For the text-containing cell, return its midpoint in (x, y) coordinate format. 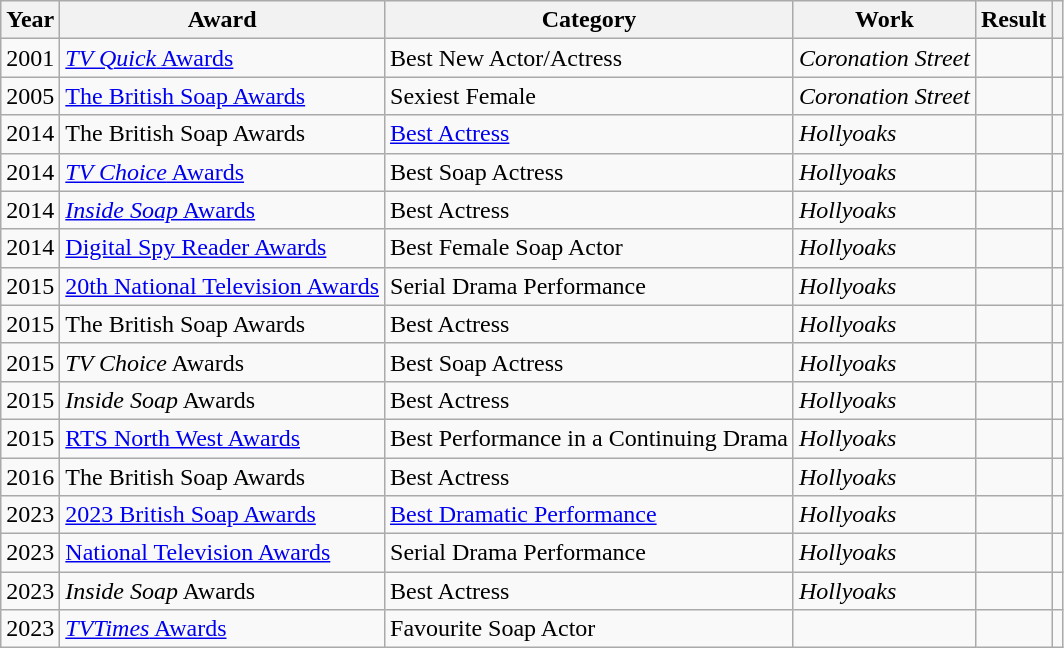
Award (222, 20)
Best Female Soap Actor (590, 248)
20th National Television Awards (222, 286)
TVTimes Awards (222, 629)
Digital Spy Reader Awards (222, 248)
Category (590, 20)
Favourite Soap Actor (590, 629)
2016 (30, 477)
Best New Actor/Actress (590, 58)
2001 (30, 58)
2023 British Soap Awards (222, 515)
Sexiest Female (590, 96)
2005 (30, 96)
Work (884, 20)
Best Dramatic Performance (590, 515)
RTS North West Awards (222, 438)
National Television Awards (222, 553)
Best Performance in a Continuing Drama (590, 438)
Result (1013, 20)
Year (30, 20)
TV Quick Awards (222, 58)
